Detect which cell encompasses the target text, then output its [x, y] center coordinate. 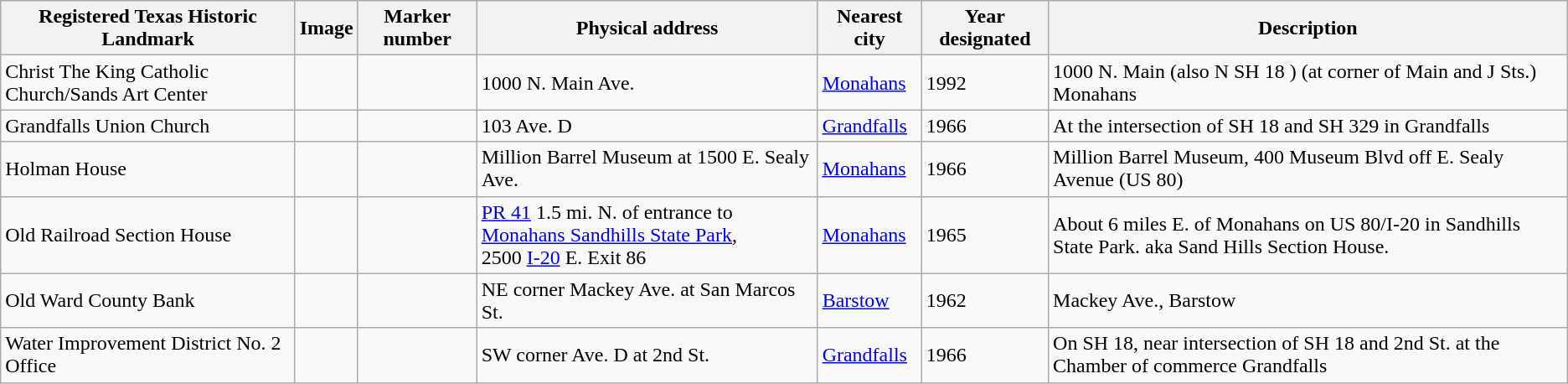
Year designated [985, 29]
103 Ave. D [647, 126]
PR 41 1.5 mi. N. of entrance to Monahans Sandhills State Park,2500 I-20 E. Exit 86 [647, 235]
Holman House [147, 169]
1000 N. Main Ave. [647, 82]
Christ The King Catholic Church/Sands Art Center [147, 82]
Million Barrel Museum at 1500 E. Sealy Ave. [647, 169]
Barstow [869, 300]
1962 [985, 300]
Physical address [647, 29]
At the intersection of SH 18 and SH 329 in Grandfalls [1308, 126]
Grandfalls Union Church [147, 126]
Image [327, 29]
On SH 18, near intersection of SH 18 and 2nd St. at the Chamber of commerce Grandfalls [1308, 355]
Nearest city [869, 29]
Old Ward County Bank [147, 300]
NE corner Mackey Ave. at San Marcos St. [647, 300]
Marker number [417, 29]
1965 [985, 235]
Mackey Ave., Barstow [1308, 300]
Old Railroad Section House [147, 235]
Water Improvement District No. 2 Office [147, 355]
1000 N. Main (also N SH 18 ) (at corner of Main and J Sts.) Monahans [1308, 82]
Registered Texas Historic Landmark [147, 29]
Description [1308, 29]
Million Barrel Museum, 400 Museum Blvd off E. Sealy Avenue (US 80) [1308, 169]
1992 [985, 82]
About 6 miles E. of Monahans on US 80/I-20 in Sandhills State Park. aka Sand Hills Section House. [1308, 235]
SW corner Ave. D at 2nd St. [647, 355]
